Scan for the cell matching the given text and deliver its (x, y) coordinate at center. 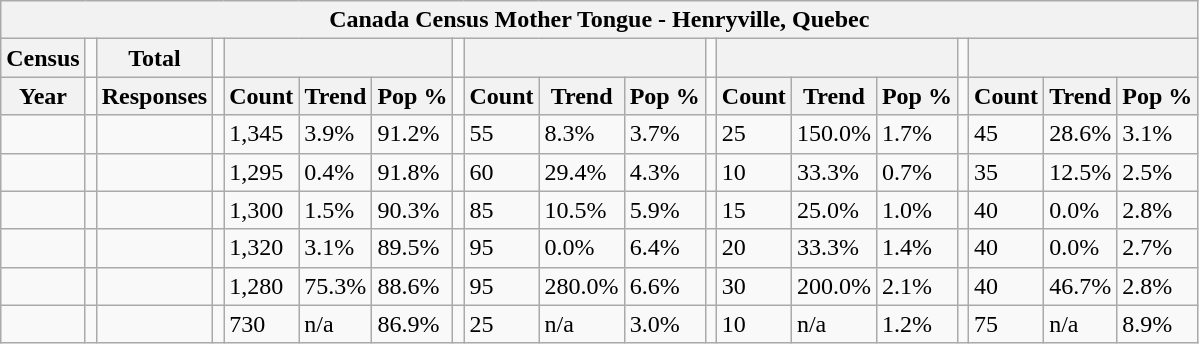
3.7% (664, 134)
28.6% (1080, 134)
15 (754, 210)
75.3% (336, 286)
8.3% (582, 134)
86.9% (412, 324)
150.0% (834, 134)
2.5% (1158, 172)
30 (754, 286)
1.2% (916, 324)
1.4% (916, 248)
3.0% (664, 324)
20 (754, 248)
6.4% (664, 248)
6.6% (664, 286)
60 (502, 172)
1.0% (916, 210)
Responses (154, 96)
85 (502, 210)
10.5% (582, 210)
5.9% (664, 210)
8.9% (1158, 324)
46.7% (1080, 286)
1,280 (262, 286)
91.2% (412, 134)
0.7% (916, 172)
1,300 (262, 210)
88.6% (412, 286)
1,320 (262, 248)
Canada Census Mother Tongue - Henryville, Quebec (600, 20)
0.4% (336, 172)
45 (1006, 134)
75 (1006, 324)
55 (502, 134)
1,295 (262, 172)
Total (154, 58)
4.3% (664, 172)
1.7% (916, 134)
200.0% (834, 286)
Census (43, 58)
89.5% (412, 248)
2.7% (1158, 248)
3.9% (336, 134)
Year (43, 96)
2.1% (916, 286)
90.3% (412, 210)
91.8% (412, 172)
1.5% (336, 210)
25.0% (834, 210)
280.0% (582, 286)
12.5% (1080, 172)
35 (1006, 172)
29.4% (582, 172)
1,345 (262, 134)
730 (262, 324)
